Detect which cell encompasses the target text, then output its [x, y] center coordinate. 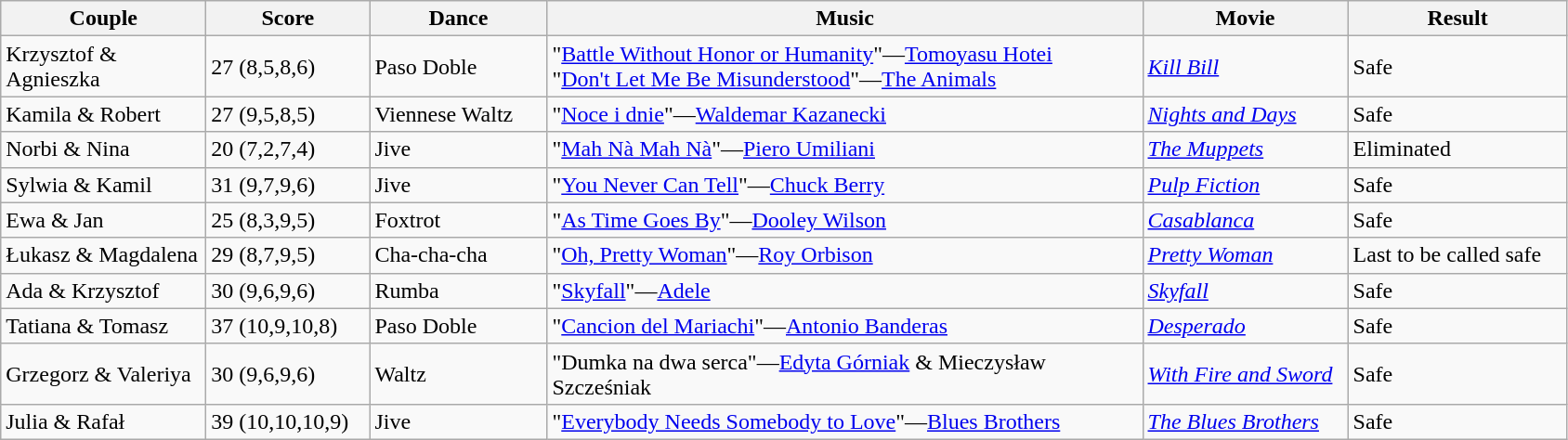
Sylwia & Kamil [104, 185]
"Mah Nà Mah Nà"—Piero Umiliani [845, 149]
Foxtrot [459, 220]
Norbi & Nina [104, 149]
Nights and Days [1245, 114]
Krzysztof & Agnieszka [104, 67]
39 (10,10,10,9) [288, 421]
Tatiana & Tomasz [104, 326]
Kamila & Robert [104, 114]
Ewa & Jan [104, 220]
"Dumka na dwa serca"—Edyta Górniak & Mieczysław Szcześniak [845, 373]
37 (10,9,10,8) [288, 326]
Cha-cha-cha [459, 255]
Julia & Rafał [104, 421]
Łukasz & Magdalena [104, 255]
"As Time Goes By"—Dooley Wilson [845, 220]
Pretty Woman [1245, 255]
Waltz [459, 373]
Rumba [459, 291]
Ada & Krzysztof [104, 291]
Skyfall [1245, 291]
Pulp Fiction [1245, 185]
20 (7,2,7,4) [288, 149]
Music [845, 19]
Result [1457, 19]
27 (9,5,8,5) [288, 114]
"Noce i dnie"—Waldemar Kazanecki [845, 114]
Grzegorz & Valeriya [104, 373]
Desperado [1245, 326]
Couple [104, 19]
"Skyfall"—Adele [845, 291]
29 (8,7,9,5) [288, 255]
The Blues Brothers [1245, 421]
27 (8,5,8,6) [288, 67]
Score [288, 19]
"Cancion del Mariachi"—Antonio Banderas [845, 326]
Casablanca [1245, 220]
25 (8,3,9,5) [288, 220]
31 (9,7,9,6) [288, 185]
"Battle Without Honor or Humanity"—Tomoyasu Hotei"Don't Let Me Be Misunderstood"—The Animals [845, 67]
The Muppets [1245, 149]
Last to be called safe [1457, 255]
"Oh, Pretty Woman"—Roy Orbison [845, 255]
Dance [459, 19]
Eliminated [1457, 149]
Viennese Waltz [459, 114]
"Everybody Needs Somebody to Love"—Blues Brothers [845, 421]
With Fire and Sword [1245, 373]
"You Never Can Tell"—Chuck Berry [845, 185]
Kill Bill [1245, 67]
Movie [1245, 19]
